Pinpoint the cell where the given text exists, returning its [X, Y] midpoint coordinate. 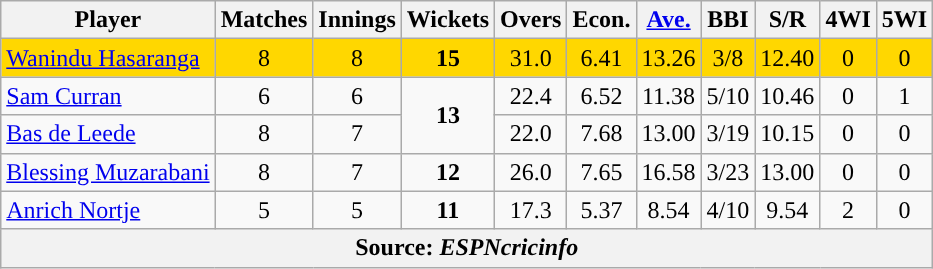
13.26 [668, 58]
12 [448, 172]
22.4 [531, 96]
Source: ESPNcricinfo [467, 248]
Anrich Nortje [108, 210]
7.65 [602, 172]
Bas de Leede [108, 134]
13 [448, 115]
6.41 [602, 58]
3/8 [728, 58]
12.40 [788, 58]
S/R [788, 20]
Ave. [668, 20]
17.3 [531, 210]
4/10 [728, 210]
15 [448, 58]
Sam Curran [108, 96]
3/23 [728, 172]
7.68 [602, 134]
BBI [728, 20]
10.15 [788, 134]
Innings [357, 20]
3/19 [728, 134]
Wanindu Hasaranga [108, 58]
Econ. [602, 20]
11.38 [668, 96]
31.0 [531, 58]
16.58 [668, 172]
5/10 [728, 96]
6.52 [602, 96]
26.0 [531, 172]
9.54 [788, 210]
11 [448, 210]
Overs [531, 20]
22.0 [531, 134]
Matches [264, 20]
5.37 [602, 210]
Blessing Muzarabani [108, 172]
5WI [904, 20]
Player [108, 20]
Wickets [448, 20]
10.46 [788, 96]
4WI [848, 20]
8.54 [668, 210]
2 [848, 210]
1 [904, 96]
